Detect which cell encompasses the target text, then output its (x, y) center coordinate. 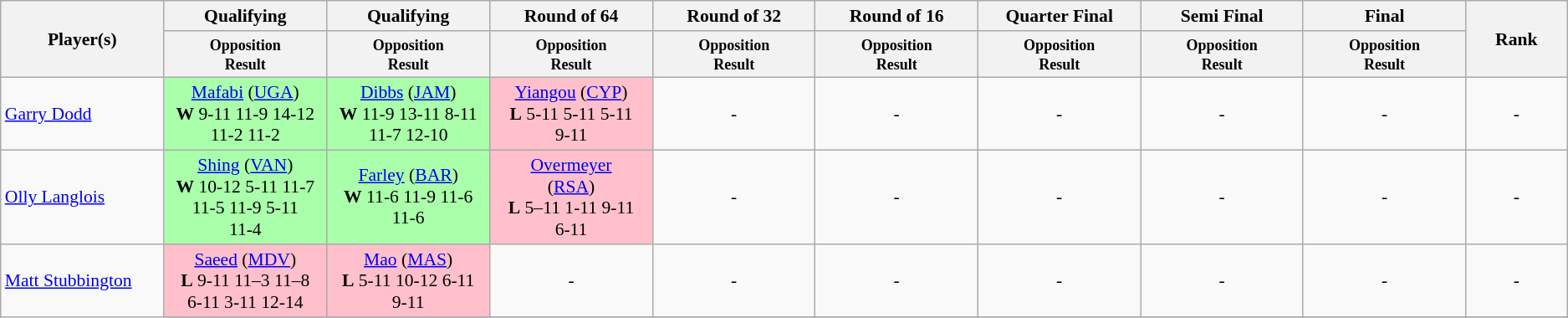
Semi Final (1222, 16)
Mafabi (UGA)W 9-11 11-9 14-1211-2 11-2 (246, 114)
Dibbs (JAM)W 11-9 13-11 8-1111-7 12-10 (408, 114)
Farley (BAR)W 11-6 11-9 11-611-6 (408, 197)
Mao (MAS)L 5-11 10-12 6-119-11 (408, 281)
Quarter Final (1059, 16)
Round of 64 (572, 16)
Olly Langlois (82, 197)
Shing (VAN)W 10-12 5-11 11-711-5 11-9 5-1111-4 (246, 197)
Overmeyer(RSA)L 5–11 1-11 9-116-11 (572, 197)
Garry Dodd (82, 114)
Round of 16 (896, 16)
Matt Stubbington (82, 281)
Rank (1517, 39)
Yiangou (CYP)L 5-11 5-11 5-119-11 (572, 114)
Round of 32 (733, 16)
Final (1384, 16)
Player(s) (82, 39)
Saeed (MDV)L 9-11 11–3 11–86-11 3-11 12-14 (246, 281)
